Output the [X, Y] coordinate of the center of the cell containing the given text.  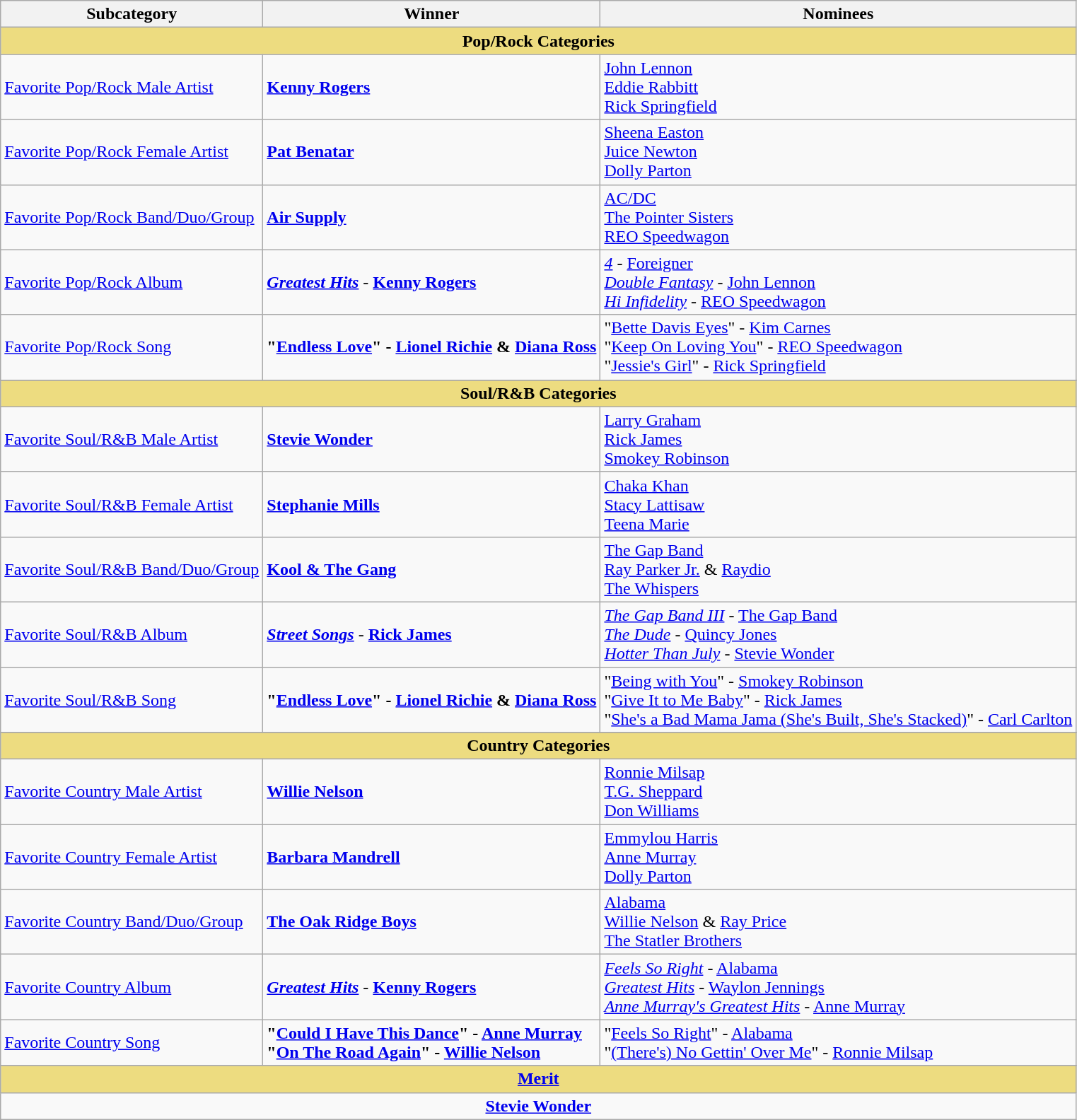
"Feels So Right" - Alabama "(There's) No Gettin' Over Me" - Ronnie Milsap [839, 1042]
Favorite Soul/R&B Album [132, 634]
Favorite Country Female Artist [132, 857]
The Gap Band III - The Gap Band The Dude - Quincy Jones Hotter Than July - Stevie Wonder [839, 634]
Willie Nelson [431, 792]
Alabama Willie Nelson & Ray Price The Statler Brothers [839, 922]
"Bette Davis Eyes" - Kim Carnes "Keep On Loving You" - REO Speedwagon "Jessie's Girl" - Rick Springfield [839, 347]
Barbara Mandrell [431, 857]
Street Songs - Rick James [431, 634]
"Being with You" - Smokey Robinson "Give It to Me Baby" - Rick James "She's a Bad Mama Jama (She's Built, She's Stacked)" - Carl Carlton [839, 700]
Kenny Rogers [431, 87]
Emmylou Harris Anne Murray Dolly Parton [839, 857]
Winner [431, 14]
Favorite Pop/Rock Female Artist [132, 152]
Chaka Khan Stacy Lattisaw Teena Marie [839, 504]
Subcategory [132, 14]
Favorite Soul/R&B Female Artist [132, 504]
The Oak Ridge Boys [431, 922]
Kool & The Gang [431, 569]
Favorite Pop/Rock Album [132, 282]
Ronnie Milsap T.G. Sheppard Don Williams [839, 792]
John Lennon Eddie Rabbitt Rick Springfield [839, 87]
Favorite Pop/Rock Band/Duo/Group [132, 217]
Sheena Easton Juice Newton Dolly Parton [839, 152]
Favorite Country Male Artist [132, 792]
Favorite Soul/R&B Male Artist [132, 439]
Air Supply [431, 217]
Favorite Country Album [132, 987]
Favorite Soul/R&B Song [132, 700]
Favorite Pop/Rock Song [132, 347]
Soul/R&B Categories [539, 393]
Larry Graham Rick James Smokey Robinson [839, 439]
Merit [539, 1079]
Pop/Rock Categories [539, 41]
Nominees [839, 14]
Favorite Country Band/Duo/Group [132, 922]
AC/DC The Pointer Sisters REO Speedwagon [839, 217]
Feels So Right - Alabama Greatest Hits - Waylon Jennings Anne Murray's Greatest Hits - Anne Murray [839, 987]
The Gap Band Ray Parker Jr. & Raydio The Whispers [839, 569]
4 - Foreigner Double Fantasy - John Lennon Hi Infidelity - REO Speedwagon [839, 282]
"Could I Have This Dance" - Anne Murray "On The Road Again" - Willie Nelson [431, 1042]
Pat Benatar [431, 152]
Country Categories [539, 746]
Favorite Pop/Rock Male Artist [132, 87]
Stephanie Mills [431, 504]
Favorite Country Song [132, 1042]
Favorite Soul/R&B Band/Duo/Group [132, 569]
